Pinpoint the cell where the given text exists, returning its [X, Y] midpoint coordinate. 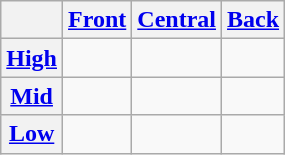
Mid [32, 96]
Back [254, 20]
Low [32, 134]
High [32, 58]
Front [98, 20]
Central [177, 20]
